Provide the (X, Y) coordinate of the cell's center where the given text is located.  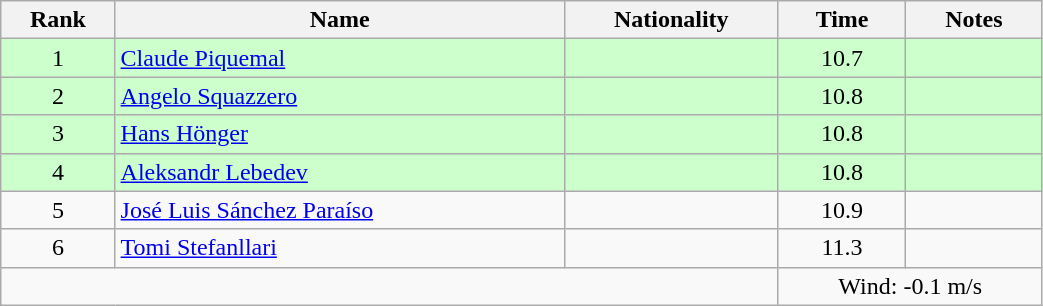
Aleksandr Lebedev (340, 172)
11.3 (842, 248)
2 (58, 96)
Rank (58, 20)
3 (58, 134)
Notes (974, 20)
Claude Piquemal (340, 58)
10.9 (842, 210)
Tomi Stefanllari (340, 248)
5 (58, 210)
10.7 (842, 58)
6 (58, 248)
Nationality (671, 20)
1 (58, 58)
Name (340, 20)
Angelo Squazzero (340, 96)
4 (58, 172)
Hans Hönger (340, 134)
Wind: -0.1 m/s (910, 286)
Time (842, 20)
José Luis Sánchez Paraíso (340, 210)
